Detect which cell encompasses the target text, then output its [X, Y] center coordinate. 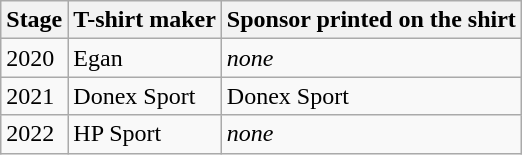
Sponsor printed on the shirt [371, 20]
2022 [34, 134]
2021 [34, 96]
HP Sport [145, 134]
Egan [145, 58]
2020 [34, 58]
Stage [34, 20]
T-shirt maker [145, 20]
